Identify which cell holds the provided text, then report its [X, Y] central coordinate. 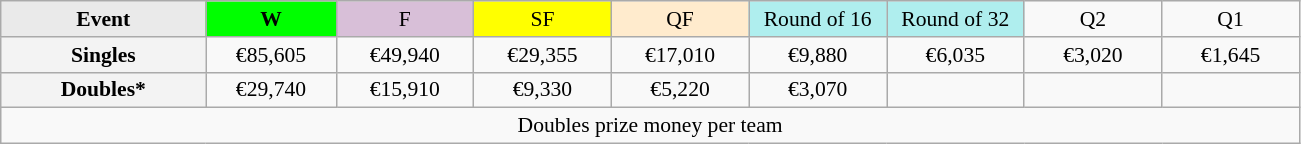
Singles [104, 55]
€29,740 [271, 90]
QF [680, 19]
W [271, 19]
€9,880 [818, 55]
Doubles prize money per team [650, 126]
€85,605 [271, 55]
Round of 32 [955, 19]
SF [543, 19]
F [405, 19]
Q1 [1231, 19]
€1,645 [1231, 55]
€17,010 [680, 55]
€3,070 [818, 90]
€15,910 [405, 90]
€29,355 [543, 55]
€49,940 [405, 55]
€3,020 [1093, 55]
Q2 [1093, 19]
Doubles* [104, 90]
Event [104, 19]
€5,220 [680, 90]
€6,035 [955, 55]
€9,330 [543, 90]
Round of 16 [818, 19]
